Capture the cell that displays the provided text and extract its (X, Y) central coordinate. 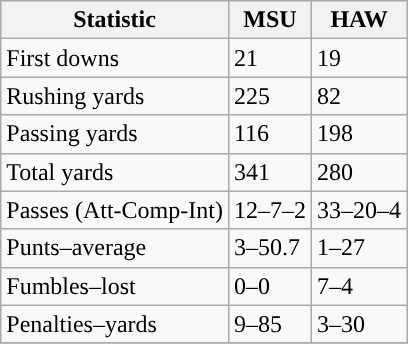
19 (360, 58)
116 (270, 134)
12–7–2 (270, 210)
Total yards (115, 172)
1–27 (360, 248)
First downs (115, 58)
3–50.7 (270, 248)
21 (270, 58)
Penalties–yards (115, 324)
33–20–4 (360, 210)
Passes (Att-Comp-Int) (115, 210)
280 (360, 172)
Statistic (115, 20)
9–85 (270, 324)
7–4 (360, 286)
Rushing yards (115, 96)
HAW (360, 20)
3–30 (360, 324)
Fumbles–lost (115, 286)
Passing yards (115, 134)
MSU (270, 20)
198 (360, 134)
0–0 (270, 286)
341 (270, 172)
82 (360, 96)
225 (270, 96)
Punts–average (115, 248)
